From the cell containing the given text, extract its center point as (x, y) coordinate. 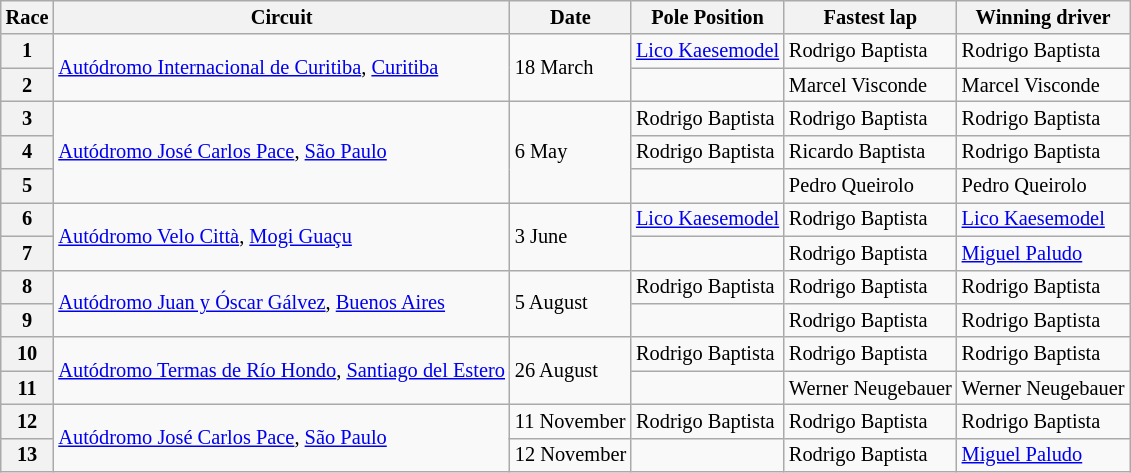
11 (28, 388)
Circuit (281, 17)
Date (570, 17)
6 May (570, 152)
Autódromo Internacional de Curitiba, Curitiba (281, 68)
5 August (570, 304)
3 June (570, 236)
4 (28, 152)
Race (28, 17)
11 November (570, 421)
9 (28, 320)
2 (28, 85)
12 (28, 421)
1 (28, 51)
12 November (570, 455)
18 March (570, 68)
5 (28, 186)
Autódromo Velo Città, Mogi Guaçu (281, 236)
Fastest lap (870, 17)
Pole Position (708, 17)
3 (28, 118)
Autódromo Juan y Óscar Gálvez, Buenos Aires (281, 304)
6 (28, 219)
10 (28, 354)
Ricardo Baptista (870, 152)
Winning driver (1044, 17)
8 (28, 287)
26 August (570, 370)
Autódromo Termas de Río Hondo, Santiago del Estero (281, 370)
7 (28, 253)
13 (28, 455)
